Capture the cell that displays the provided text and extract its (x, y) central coordinate. 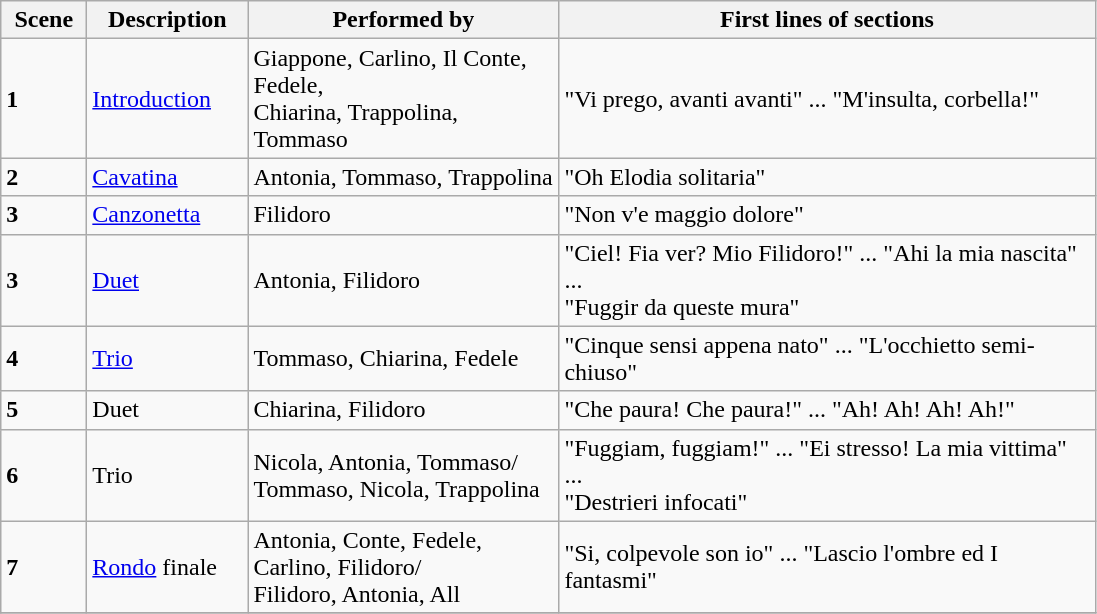
"Che paura! Che paura!" ... "Ah! Ah! Ah! Ah!" (827, 410)
"Non v'e maggio dolore" (827, 215)
Rondo finale (168, 567)
Tommaso, Chiarina, Fedele (404, 358)
"Si, colpevole son io" ... "Lascio l'ombre ed I fantasmi" (827, 567)
Nicola, Antonia, Tommaso/Tommaso, Nicola, Trappolina (404, 475)
Introduction (168, 98)
Scene (44, 20)
"Cinque sensi appena nato" ... "L'occhietto semi-chiuso" (827, 358)
Filidoro (404, 215)
Chiarina, Filidoro (404, 410)
Giappone, Carlino, Il Conte, Fedele,Chiarina, Trappolina, Tommaso (404, 98)
Canzonetta (168, 215)
"Ciel! Fia ver? Mio Filidoro!" ... "Ahi la mia nascita" ..."Fuggir da queste mura" (827, 280)
7 (44, 567)
Cavatina (168, 177)
6 (44, 475)
1 (44, 98)
"Fuggiam, fuggiam!" ... "Ei stresso! La mia vittima" ..."Destrieri infocati" (827, 475)
Antonia, Conte, Fedele, Carlino, Filidoro/Filidoro, Antonia, All (404, 567)
4 (44, 358)
Antonia, Filidoro (404, 280)
Performed by (404, 20)
5 (44, 410)
2 (44, 177)
"Vi prego, avanti avanti" ... "M'insulta, corbella!" (827, 98)
Description (168, 20)
"Oh Elodia solitaria" (827, 177)
Antonia, Tommaso, Trappolina (404, 177)
First lines of sections (827, 20)
